Provide the [x, y] coordinate of the cell's center where the given text is located.  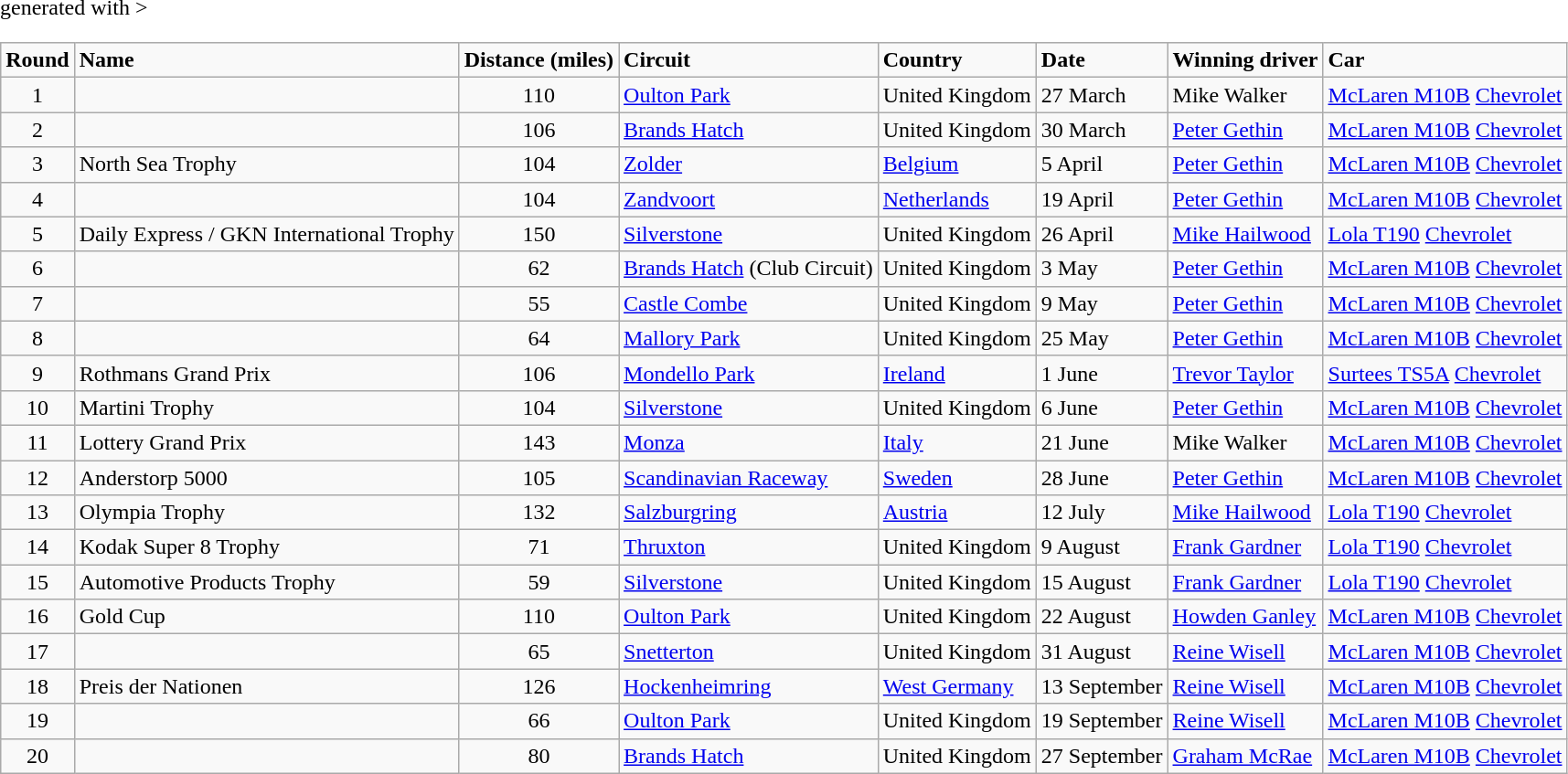
North Sea Trophy [267, 164]
10 [37, 408]
1 [37, 95]
15 [37, 582]
Lottery Grand Prix [267, 442]
Belgium [956, 164]
16 [37, 617]
9 August [1102, 547]
Howden Ganley [1245, 617]
5 [37, 234]
Trevor Taylor [1245, 373]
126 [539, 686]
Zandvoort [749, 199]
3 May [1102, 269]
14 [37, 547]
Olympia Trophy [267, 513]
Monza [749, 442]
143 [539, 442]
Austria [956, 513]
7 [37, 303]
19 [37, 721]
13 [37, 513]
Italy [956, 442]
6 [37, 269]
4 [37, 199]
Daily Express / GKN International Trophy [267, 234]
26 April [1102, 234]
1 June [1102, 373]
105 [539, 478]
Automotive Products Trophy [267, 582]
Netherlands [956, 199]
20 [37, 756]
27 September [1102, 756]
Anderstorp 5000 [267, 478]
19 April [1102, 199]
28 June [1102, 478]
25 May [1102, 338]
Hockenheimring [749, 686]
Snetterton [749, 652]
11 [37, 442]
12 July [1102, 513]
Circuit [749, 60]
150 [539, 234]
Surtees TS5A Chevrolet [1445, 373]
65 [539, 652]
Graham McRae [1245, 756]
22 August [1102, 617]
8 [37, 338]
5 April [1102, 164]
55 [539, 303]
66 [539, 721]
132 [539, 513]
Kodak Super 8 Trophy [267, 547]
62 [539, 269]
Country [956, 60]
Distance (miles) [539, 60]
Round [37, 60]
Brands Hatch (Club Circuit) [749, 269]
17 [37, 652]
64 [539, 338]
Name [267, 60]
Ireland [956, 373]
Sweden [956, 478]
80 [539, 756]
59 [539, 582]
3 [37, 164]
15 August [1102, 582]
12 [37, 478]
Zolder [749, 164]
19 September [1102, 721]
9 [37, 373]
Preis der Nationen [267, 686]
Date [1102, 60]
9 May [1102, 303]
Castle Combe [749, 303]
2 [37, 130]
18 [37, 686]
Gold Cup [267, 617]
Salzburgring [749, 513]
21 June [1102, 442]
Scandinavian Raceway [749, 478]
27 March [1102, 95]
Winning driver [1245, 60]
71 [539, 547]
Rothmans Grand Prix [267, 373]
13 September [1102, 686]
Mondello Park [749, 373]
West Germany [956, 686]
Mallory Park [749, 338]
Thruxton [749, 547]
Car [1445, 60]
31 August [1102, 652]
30 March [1102, 130]
Martini Trophy [267, 408]
6 June [1102, 408]
